Pinpoint the cell where the given text exists, returning its (x, y) midpoint coordinate. 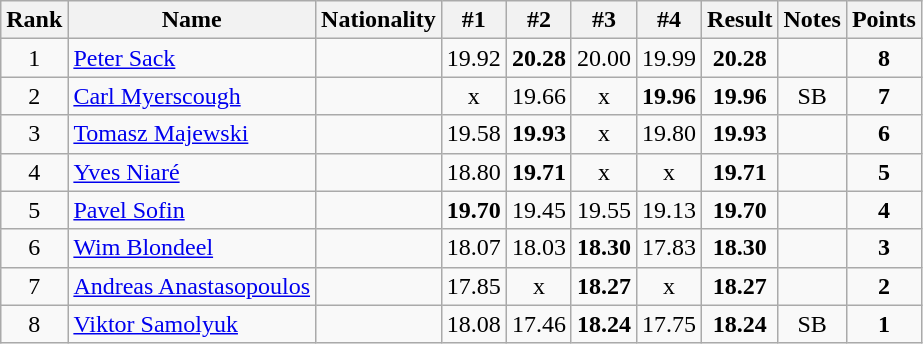
Pavel Sofin (192, 210)
19.45 (538, 210)
17.46 (538, 324)
Notes (812, 20)
18.07 (474, 248)
#2 (538, 20)
Wim Blondeel (192, 248)
18.03 (538, 248)
Rank (34, 20)
19.66 (538, 96)
Result (740, 20)
18.08 (474, 324)
Nationality (379, 20)
18.80 (474, 172)
20.00 (604, 58)
17.75 (668, 324)
19.55 (604, 210)
Name (192, 20)
19.80 (668, 134)
Tomasz Majewski (192, 134)
19.92 (474, 58)
#4 (668, 20)
19.58 (474, 134)
Yves Niaré (192, 172)
19.99 (668, 58)
17.83 (668, 248)
Peter Sack (192, 58)
Viktor Samolyuk (192, 324)
17.85 (474, 286)
#1 (474, 20)
Carl Myerscough (192, 96)
19.13 (668, 210)
#3 (604, 20)
Points (884, 20)
Andreas Anastasopoulos (192, 286)
